Output the (X, Y) coordinate of the center of the cell containing the given text.  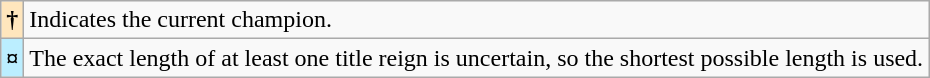
Indicates the current champion. (476, 20)
† (12, 20)
The exact length of at least one title reign is uncertain, so the shortest possible length is used. (476, 58)
¤ (12, 58)
